Capture the cell that displays the provided text and extract its (x, y) central coordinate. 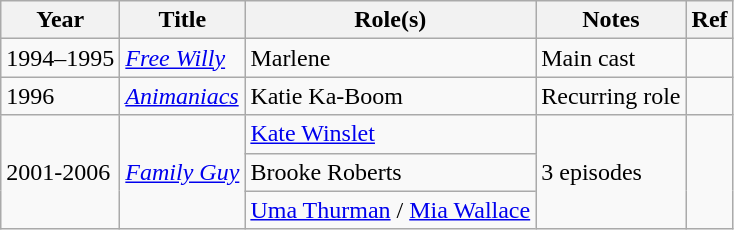
Uma Thurman / Mia Wallace (390, 210)
Brooke Roberts (390, 172)
2001-2006 (60, 172)
3 episodes (611, 172)
Ref (710, 20)
1996 (60, 96)
Main cast (611, 58)
Role(s) (390, 20)
Title (182, 20)
Animaniacs (182, 96)
Katie Ka-Boom (390, 96)
Kate Winslet (390, 134)
Notes (611, 20)
Recurring role (611, 96)
1994–1995 (60, 58)
Year (60, 20)
Free Willy (182, 58)
Family Guy (182, 172)
Marlene (390, 58)
